Extract the (X, Y) coordinate from the center of the cell holding the provided text.  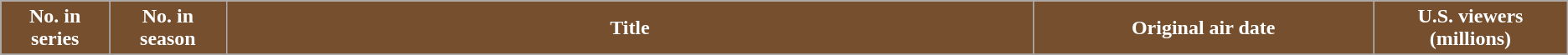
Title (630, 28)
U.S. viewers(millions) (1471, 28)
No. inseason (168, 28)
No. inseries (55, 28)
Original air date (1204, 28)
